Determine the [x, y] coordinate at the center of the cell enclosing the given text.  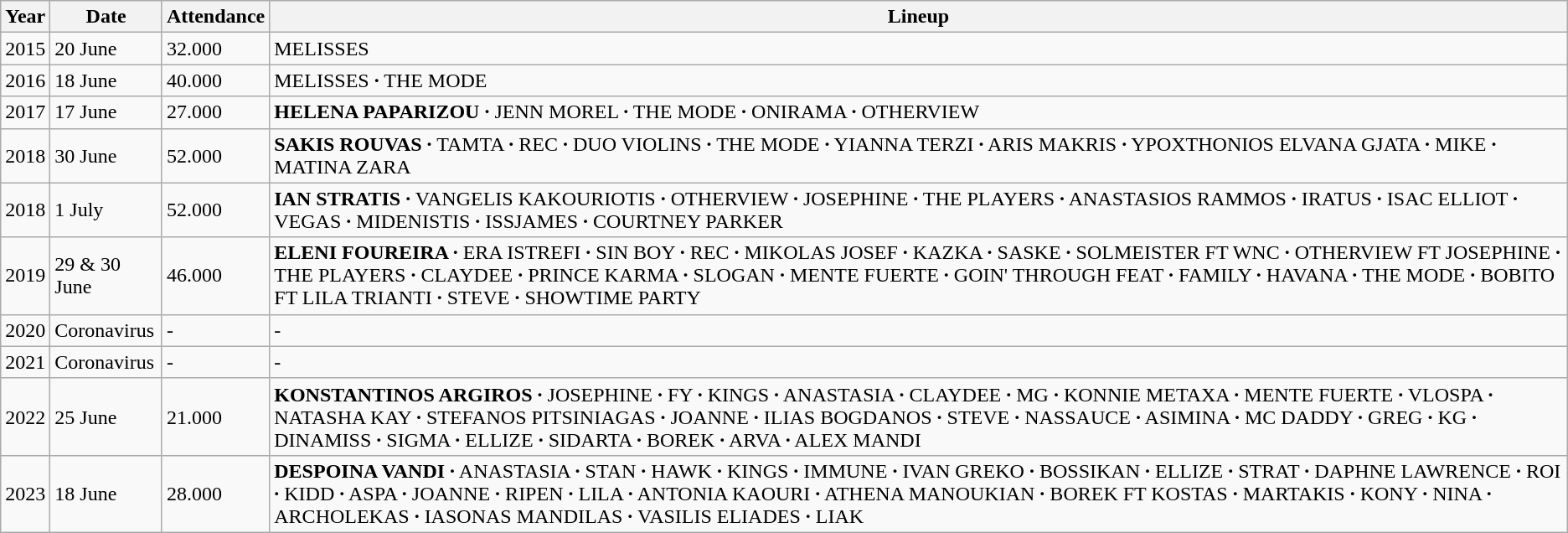
27.000 [215, 112]
2019 [25, 276]
MELISSES · THE MODE [919, 80]
32.000 [215, 49]
2020 [25, 330]
2023 [25, 494]
MELISSES [919, 49]
20 June [106, 49]
2016 [25, 80]
Attendance [215, 17]
40.000 [215, 80]
2015 [25, 49]
17 June [106, 112]
29 & 30 June [106, 276]
30 June [106, 156]
2022 [25, 417]
28.000 [215, 494]
2017 [25, 112]
2021 [25, 362]
46.000 [215, 276]
Date [106, 17]
1 July [106, 210]
HELENA PAPARIZOU · JENN MOREL · THE MODE · ONIRAMA · OTHERVIEW [919, 112]
Lineup [919, 17]
SAKIS ROUVAS · TAMTA · REC · DUO VIOLINS · THE MODE · YIANNA TERZI · ARIS MAKRIS · YPOXTHONIOS ELVANA GJATA · MIKE · MATINA ZARA [919, 156]
25 June [106, 417]
Year [25, 17]
21.000 [215, 417]
